Return the [x, y] coordinate for the center point of the cell that contains the specified text.  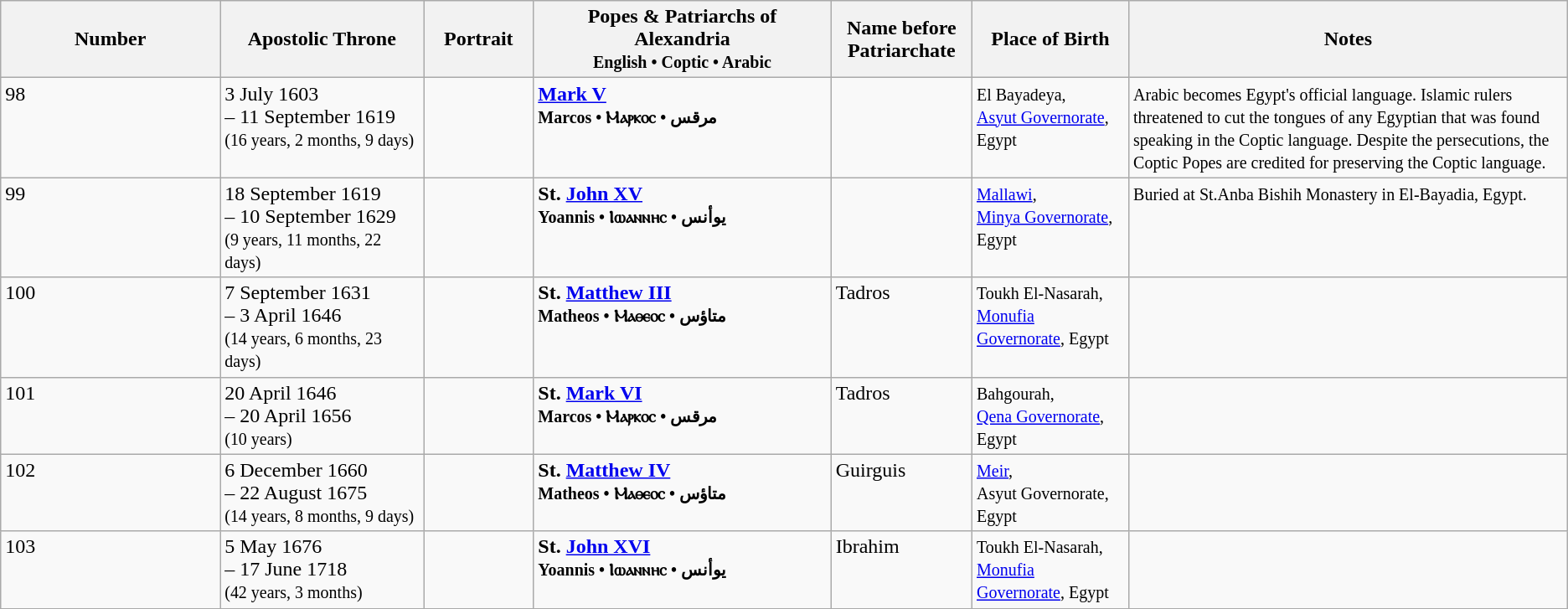
100 [111, 327]
Bahgourah, Qena Governorate, Egypt [1050, 415]
102 [111, 493]
Mallawi,Minya Governorate, Egypt [1050, 228]
Buried at St.Anba Bishih Monastery in El-Bayadia, Egypt. [1349, 228]
Popes & Patriarchs of AlexandriaEnglish • Coptic • Arabic [682, 39]
18 September 1619– 10 September 1629(9 years, 11 months, 22 days) [322, 228]
101 [111, 415]
Guirguis [901, 493]
Meir, Asyut Governorate, Egypt [1050, 493]
20 April 1646– 20 April 1656(10 years) [322, 415]
99 [111, 228]
St. John XVYoannis • Ⲓⲱⲁⲛⲛⲏⲥ • يوأنس [682, 228]
El Bayadeya, Asyut Governorate, Egypt [1050, 127]
Notes [1349, 39]
St. John XVIYoannis • Ⲓⲱⲁⲛⲛⲏⲥ • يوأنس [682, 570]
Name before Patriarchate [901, 39]
St. Matthew IVMatheos • Ⲙⲁⲑⲉⲟⲥ • متاؤس [682, 493]
6 December 1660– 22 August 1675(14 years, 8 months, 9 days) [322, 493]
Apostolic Throne [322, 39]
7 September 1631– 3 April 1646(14 years, 6 months, 23 days) [322, 327]
St. Matthew IIIMatheos • Ⲙⲁⲑⲉⲟⲥ • متاؤس [682, 327]
Ibrahim [901, 570]
Portrait [479, 39]
Place of Birth [1050, 39]
98 [111, 127]
5 May 1676– 17 June 1718(42 years, 3 months) [322, 570]
103 [111, 570]
3 July 1603– 11 September 1619(16 years, 2 months, 9 days) [322, 127]
St. Mark VIMarcos • Ⲙⲁⲣⲕⲟⲥ • مرقس [682, 415]
Mark VMarcos • Ⲙⲁⲣⲕⲟⲥ • مرقس [682, 127]
Number [111, 39]
